Locate the cell with the specified text and output its (X, Y) center coordinate. 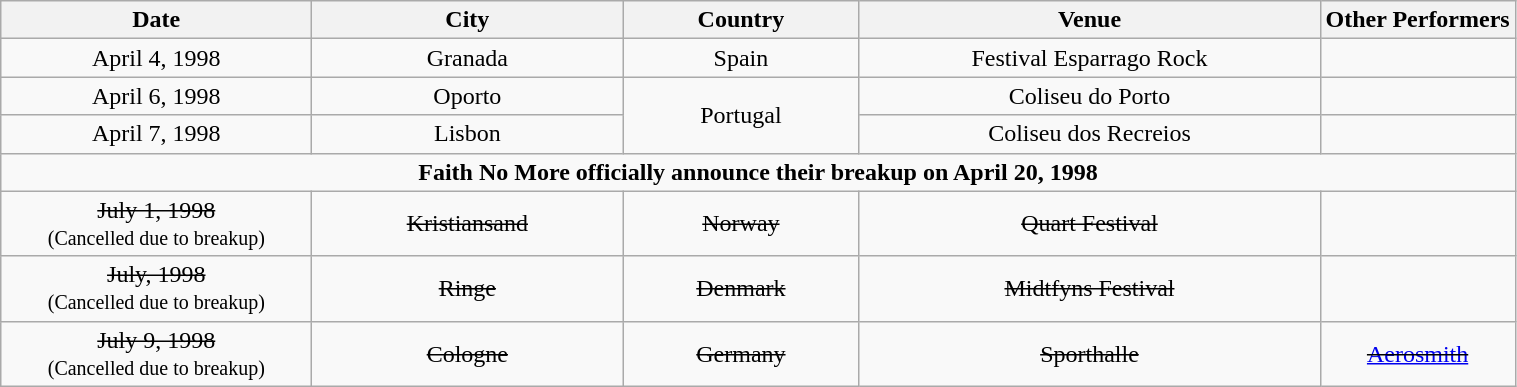
Portugal (741, 115)
July, 1998(Cancelled due to breakup) (156, 288)
Norway (741, 224)
April 6, 1998 (156, 96)
Midtfyns Festival (1090, 288)
Festival Esparrago Rock (1090, 58)
Ringe (468, 288)
Kristiansand (468, 224)
April 7, 1998 (156, 134)
Country (741, 20)
Oporto (468, 96)
Lisbon (468, 134)
Coliseu dos Recreios (1090, 134)
Spain (741, 58)
Other Performers (1418, 20)
Sporthalle (1090, 354)
Cologne (468, 354)
Germany (741, 354)
City (468, 20)
Coliseu do Porto (1090, 96)
July 1, 1998(Cancelled due to breakup) (156, 224)
April 4, 1998 (156, 58)
Denmark (741, 288)
Date (156, 20)
Granada (468, 58)
Faith No More officially announce their breakup on April 20, 1998 (758, 172)
Aerosmith (1418, 354)
Quart Festival (1090, 224)
Venue (1090, 20)
July 9, 1998(Cancelled due to breakup) (156, 354)
